Pinpoint the cell where the given text exists, returning its [X, Y] midpoint coordinate. 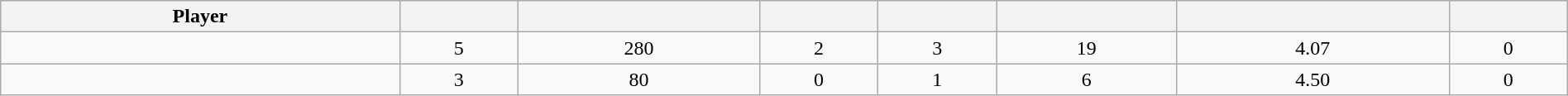
280 [638, 48]
2 [819, 48]
4.50 [1313, 79]
80 [638, 79]
4.07 [1313, 48]
5 [458, 48]
Player [200, 17]
6 [1087, 79]
1 [938, 79]
19 [1087, 48]
